Locate the cell with the specified text and output its (X, Y) center coordinate. 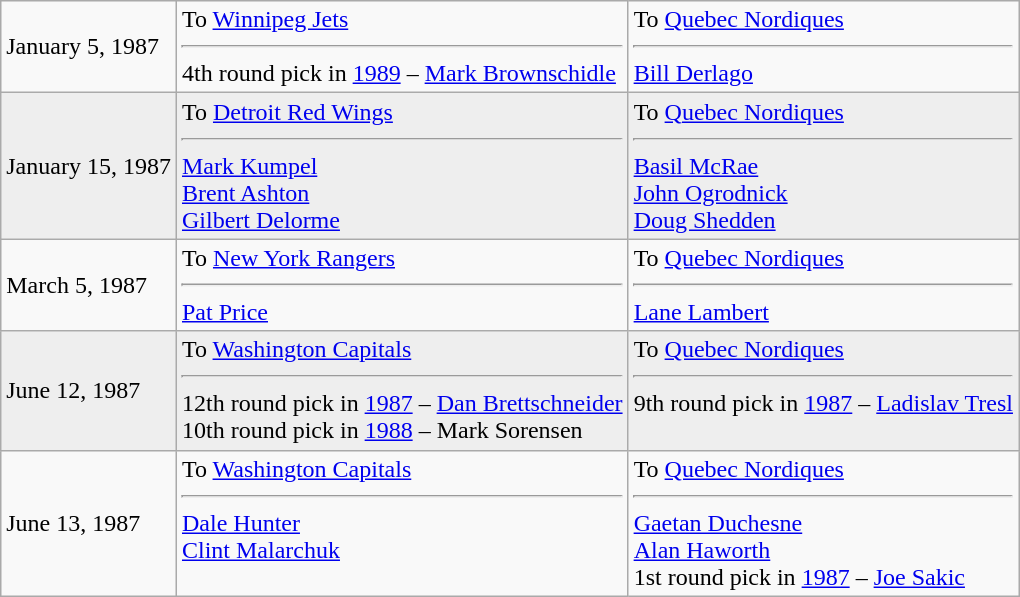
To Quebec Nordiques9th round pick in 1987 – Ladislav Tresl (823, 390)
To Winnipeg Jets4th round pick in 1989 – Mark Brownschidle (402, 47)
June 13, 1987 (89, 523)
To Quebec NordiquesBill Derlago (823, 47)
To Quebec NordiquesBasil McRae John Ogrodnick Doug Shedden (823, 166)
To Quebec NordiquesLane Lambert (823, 285)
June 12, 1987 (89, 390)
To Detroit Red WingsMark Kumpel Brent Ashton Gilbert Delorme (402, 166)
To Washington CapitalsDale Hunter Clint Malarchuk (402, 523)
To New York RangersPat Price (402, 285)
To Washington Capitals12th round pick in 1987 – Dan Brettschneider 10th round pick in 1988 – Mark Sorensen (402, 390)
January 5, 1987 (89, 47)
March 5, 1987 (89, 285)
January 15, 1987 (89, 166)
To Quebec NordiquesGaetan Duchesne Alan Haworth 1st round pick in 1987 – Joe Sakic (823, 523)
